From the cell containing the given text, extract its center point as (x, y) coordinate. 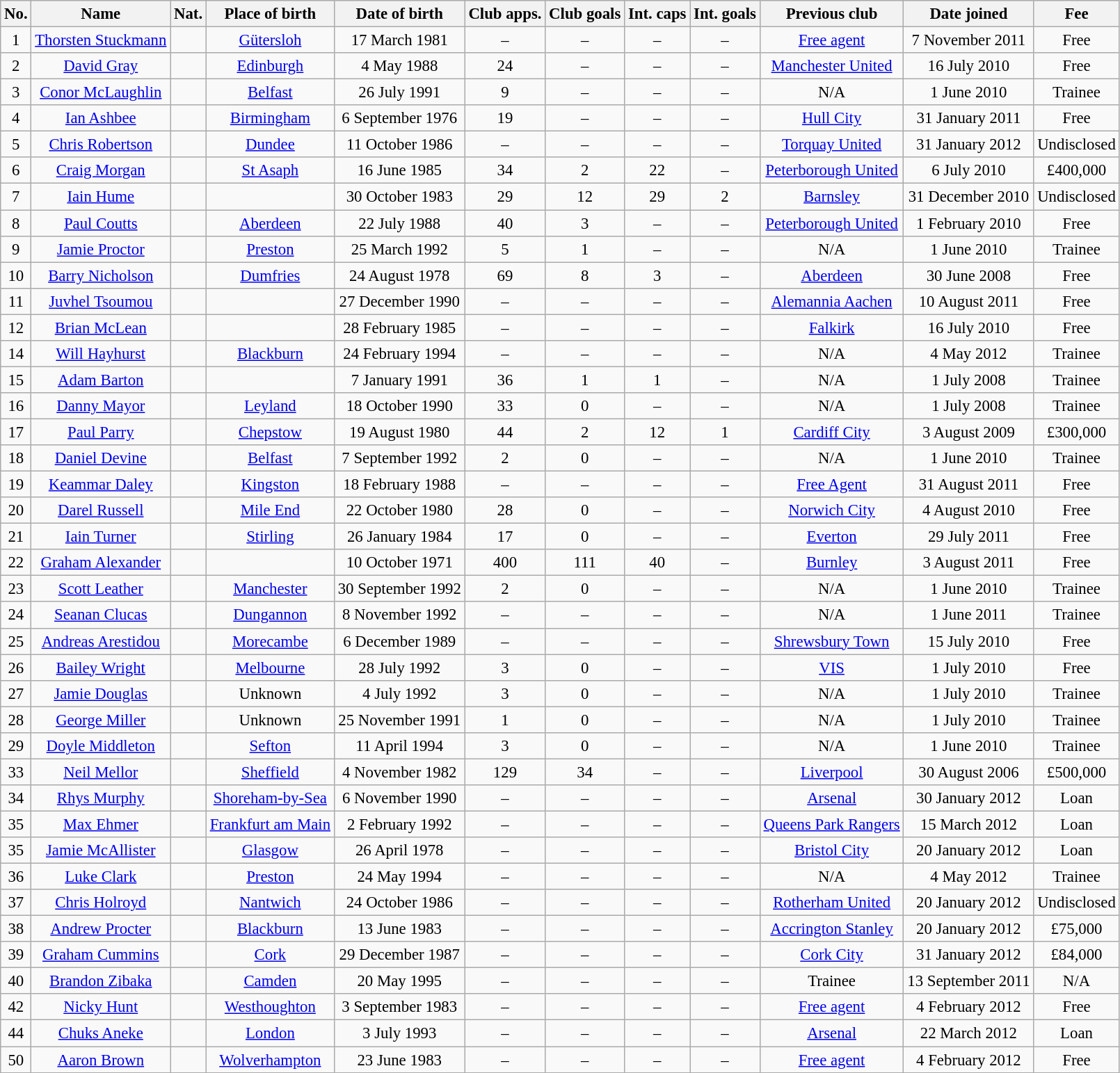
30 August 2006 (968, 772)
Conor McLaughlin (101, 92)
42 (16, 1008)
7 January 1991 (399, 380)
22 July 1988 (399, 223)
David Gray (101, 66)
Bailey Wright (101, 668)
Falkirk (832, 328)
Name (101, 14)
Doyle Middleton (101, 746)
23 June 1983 (399, 1060)
21 (16, 537)
Dungannon (270, 615)
Birmingham (270, 118)
Place of birth (270, 14)
18 October 1990 (399, 406)
Camden (270, 981)
Iain Hume (101, 197)
Darel Russell (101, 510)
8 November 1992 (399, 615)
Hull City (832, 118)
Date of birth (399, 14)
400 (505, 563)
27 December 1990 (399, 301)
20 (16, 510)
31 December 2010 (968, 197)
Brandon Zibaka (101, 981)
London (270, 1033)
Club goals (585, 14)
Manchester (270, 589)
Fee (1077, 14)
Nicky Hunt (101, 1008)
Keammar Daley (101, 485)
£75,000 (1077, 929)
Daniel Devine (101, 458)
38 (16, 929)
6 (16, 170)
129 (505, 772)
3 August 2011 (968, 563)
Barry Nicholson (101, 275)
Andreas Arestidou (101, 641)
Paul Parry (101, 432)
26 July 1991 (399, 92)
Int. goals (725, 14)
Leyland (270, 406)
Mile End (270, 510)
24 August 1978 (399, 275)
29 December 1987 (399, 955)
Everton (832, 537)
22 March 2012 (968, 1033)
Juvhel Tsoumou (101, 301)
Jamie Proctor (101, 249)
24 May 1994 (399, 877)
14 (16, 354)
111 (585, 563)
7 November 2011 (968, 40)
10 (16, 275)
Queens Park Rangers (832, 824)
Shrewsbury Town (832, 641)
6 December 1989 (399, 641)
Jamie McAllister (101, 850)
6 November 1990 (399, 798)
17 March 1981 (399, 40)
Frankfurt am Main (270, 824)
Aaron Brown (101, 1060)
16 June 1985 (399, 170)
10 August 2011 (968, 301)
Shoreham-by-Sea (270, 798)
Nantwich (270, 903)
St Asaph (270, 170)
18 February 1988 (399, 485)
25 November 1991 (399, 720)
31 January 2011 (968, 118)
28 February 1985 (399, 328)
Andrew Procter (101, 929)
3 July 1993 (399, 1033)
£500,000 (1077, 772)
26 April 1978 (399, 850)
27 (16, 693)
Max Ehmer (101, 824)
25 March 1992 (399, 249)
16 (16, 406)
Craig Morgan (101, 170)
Date joined (968, 14)
1 February 2010 (968, 223)
Manchester United (832, 66)
Norwich City (832, 510)
11 April 1994 (399, 746)
Jamie Douglas (101, 693)
7 (16, 197)
24 October 1986 (399, 903)
Cardiff City (832, 432)
Seanan Clucas (101, 615)
50 (16, 1060)
Will Hayhurst (101, 354)
15 (16, 380)
24 February 1994 (399, 354)
Burnley (832, 563)
No. (16, 14)
7 September 1992 (399, 458)
VIS (832, 668)
28 July 1992 (399, 668)
69 (505, 275)
Wolverhampton (270, 1060)
15 July 2010 (968, 641)
Dumfries (270, 275)
Ian Ashbee (101, 118)
George Miller (101, 720)
30 January 2012 (968, 798)
Bristol City (832, 850)
Nat. (189, 14)
Accrington Stanley (832, 929)
3 September 1983 (399, 1008)
Chris Robertson (101, 145)
Sefton (270, 746)
£84,000 (1077, 955)
Club apps. (505, 14)
11 October 1986 (399, 145)
Scott Leather (101, 589)
20 May 1995 (399, 981)
6 July 2010 (968, 170)
Luke Clark (101, 877)
26 (16, 668)
31 August 2011 (968, 485)
Dundee (270, 145)
30 September 1992 (399, 589)
Sheffield (270, 772)
Rhys Murphy (101, 798)
3 August 2009 (968, 432)
Rotherham United (832, 903)
Free Agent (832, 485)
Chepstow (270, 432)
25 (16, 641)
Gütersloh (270, 40)
37 (16, 903)
11 (16, 301)
10 October 1971 (399, 563)
23 (16, 589)
1 June 2011 (968, 615)
Morecambe (270, 641)
26 January 1984 (399, 537)
4 August 2010 (968, 510)
30 June 2008 (968, 275)
Cork City (832, 955)
Chris Holroyd (101, 903)
4 November 1982 (399, 772)
£400,000 (1077, 170)
6 September 1976 (399, 118)
Melbourne (270, 668)
4 May 1988 (399, 66)
Previous club (832, 14)
30 October 1983 (399, 197)
19 August 1980 (399, 432)
Chuks Aneke (101, 1033)
Stirling (270, 537)
Barnsley (832, 197)
Adam Barton (101, 380)
Danny Mayor (101, 406)
Graham Alexander (101, 563)
Thorsten Stuckmann (101, 40)
Brian McLean (101, 328)
29 July 2011 (968, 537)
15 March 2012 (968, 824)
4 July 1992 (399, 693)
13 June 1983 (399, 929)
Paul Coutts (101, 223)
13 September 2011 (968, 981)
Kingston (270, 485)
4 (16, 118)
Graham Cummins (101, 955)
Alemannia Aachen (832, 301)
Iain Turner (101, 537)
18 (16, 458)
£300,000 (1077, 432)
Westhoughton (270, 1008)
2 February 1992 (399, 824)
Cork (270, 955)
22 October 1980 (399, 510)
Torquay United (832, 145)
Int. caps (657, 14)
Glasgow (270, 850)
39 (16, 955)
Neil Mellor (101, 772)
Edinburgh (270, 66)
Liverpool (832, 772)
